Search for the cell housing the specified text and yield its [x, y] center coordinate. 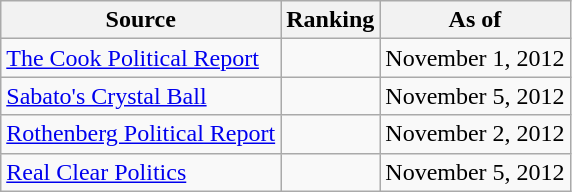
The Cook Political Report [141, 58]
November 2, 2012 [475, 134]
Real Clear Politics [141, 172]
As of [475, 20]
Rothenberg Political Report [141, 134]
Sabato's Crystal Ball [141, 96]
November 1, 2012 [475, 58]
Ranking [330, 20]
Source [141, 20]
